Provide the [X, Y] coordinate of the cell's center where the given text is located.  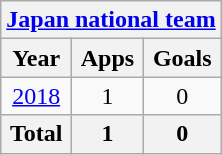
Goals [182, 58]
Year [36, 58]
Apps [108, 58]
Total [36, 134]
Japan national team [111, 20]
2018 [36, 96]
